Return the (X, Y) coordinate for the center point of the cell that contains the specified text.  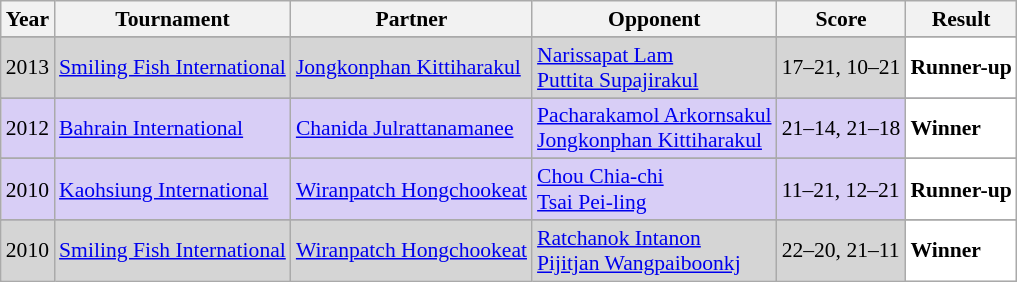
21–14, 21–18 (842, 128)
Tournament (172, 19)
22–20, 21–11 (842, 250)
11–21, 12–21 (842, 190)
Ratchanok Intanon Pijitjan Wangpaiboonkj (654, 250)
Year (28, 19)
2013 (28, 68)
17–21, 10–21 (842, 68)
Chou Chia-chi Tsai Pei-ling (654, 190)
Score (842, 19)
Kaohsiung International (172, 190)
Narissapat Lam Puttita Supajirakul (654, 68)
Pacharakamol Arkornsakul Jongkonphan Kittiharakul (654, 128)
Opponent (654, 19)
Partner (412, 19)
Result (960, 19)
Jongkonphan Kittiharakul (412, 68)
Bahrain International (172, 128)
Chanida Julrattanamanee (412, 128)
2012 (28, 128)
